Find where the given text appears and provide that cell's center as [X, Y] coordinate. 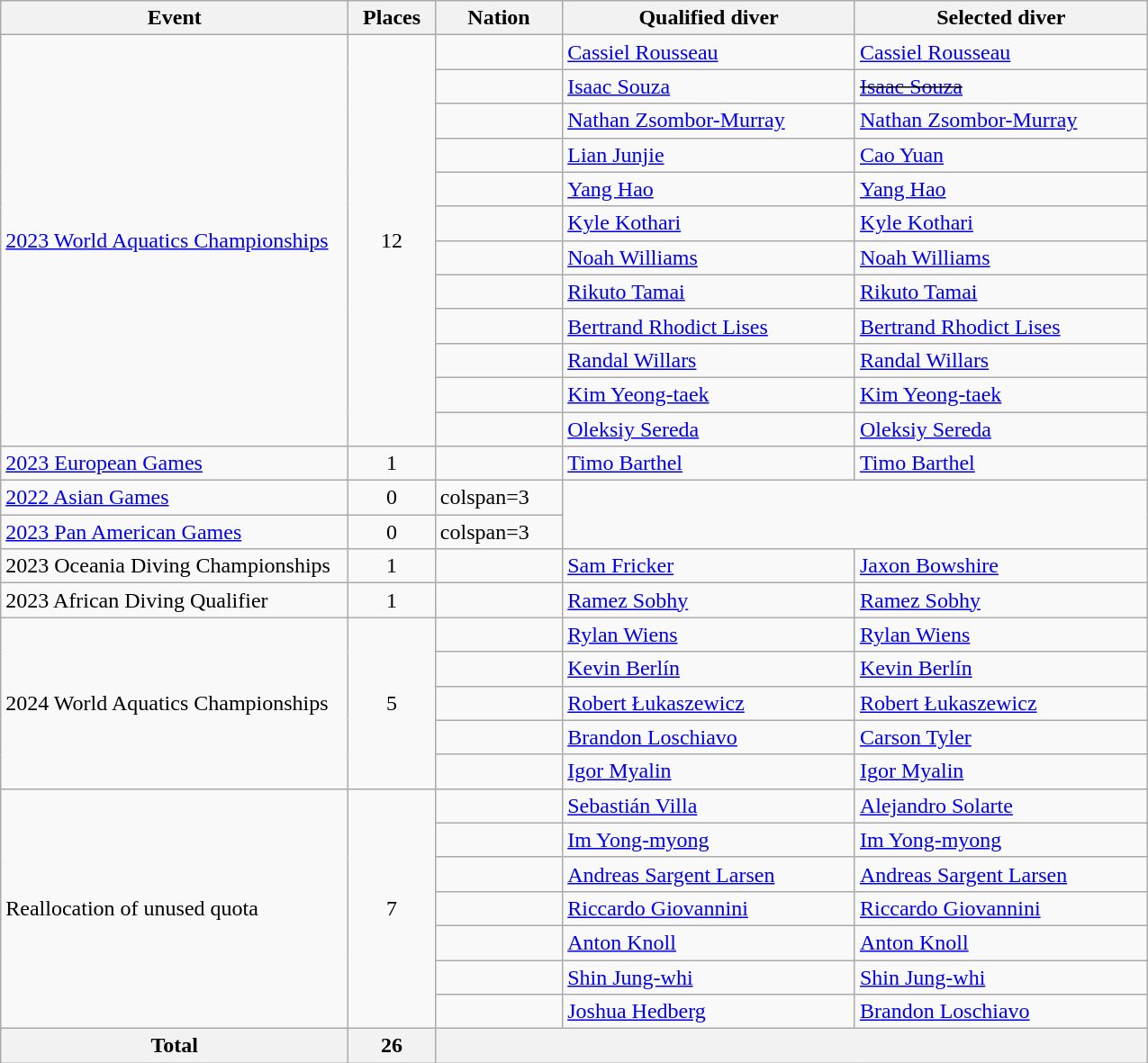
12 [393, 241]
2023 Pan American Games [175, 532]
2022 Asian Games [175, 498]
Places [393, 18]
Sam Fricker [710, 566]
Sebastián Villa [710, 806]
2023 Oceania Diving Championships [175, 566]
5 [393, 703]
Lian Junjie [710, 155]
2023 European Games [175, 464]
Total [175, 1046]
2023 World Aquatics Championships [175, 241]
Joshua Hedberg [710, 1012]
2024 World Aquatics Championships [175, 703]
Jaxon Bowshire [1001, 566]
Nation [499, 18]
Cao Yuan [1001, 155]
Carson Tyler [1001, 737]
Event [175, 18]
Reallocation of unused quota [175, 908]
Qualified diver [710, 18]
7 [393, 908]
Alejandro Solarte [1001, 806]
2023 African Diving Qualifier [175, 600]
26 [393, 1046]
Selected diver [1001, 18]
